Scan for the cell matching the given text and deliver its [X, Y] coordinate at center. 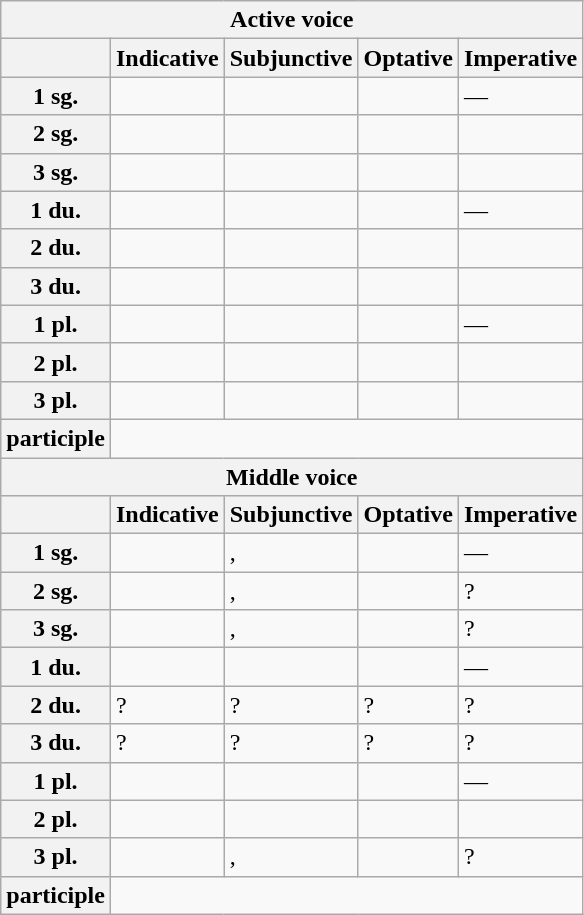
Middle voice [292, 477]
Active voice [292, 20]
